For the text-containing cell, return its midpoint in (X, Y) coordinate format. 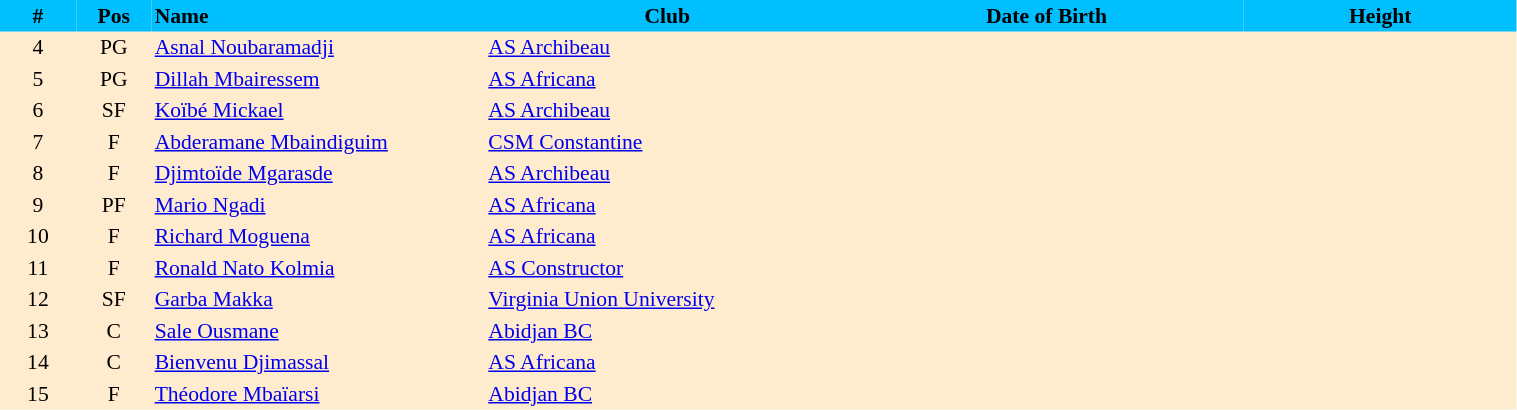
PF (114, 205)
Height (1380, 16)
5 (38, 79)
Virginia Union University (667, 300)
Koïbé Mickael (319, 110)
9 (38, 205)
Bienvenu Djimassal (319, 362)
Djimtoïde Mgarasde (319, 174)
13 (38, 331)
4 (38, 48)
Club (667, 16)
Asnal Noubaramadji (319, 48)
8 (38, 174)
10 (38, 236)
Mario Ngadi (319, 205)
15 (38, 394)
CSM Constantine (667, 142)
14 (38, 362)
6 (38, 110)
AS Constructor (667, 268)
Ronald Nato Kolmia (319, 268)
Garba Makka (319, 300)
Abderamane Mbaindiguim (319, 142)
Sale Ousmane (319, 331)
Date of Birth (1046, 16)
11 (38, 268)
Richard Moguena (319, 236)
Théodore Mbaïarsi (319, 394)
Pos (114, 16)
# (38, 16)
Dillah Mbairessem (319, 79)
12 (38, 300)
Name (319, 16)
7 (38, 142)
